Determine the (X, Y) coordinate at the center of the cell enclosing the given text.  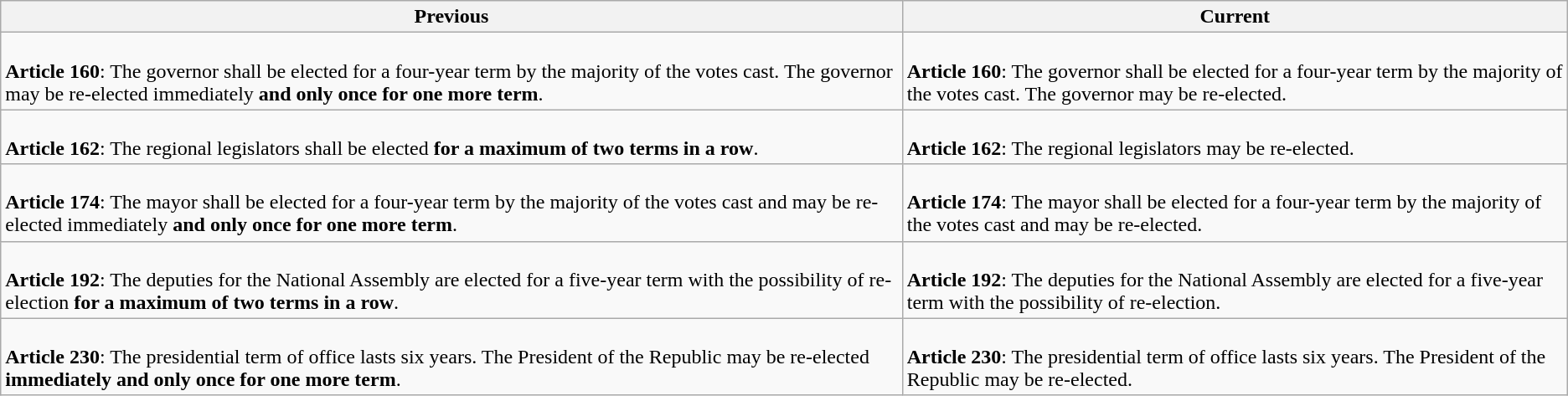
Previous (451, 17)
Article 162: The regional legislators may be re-elected. (1235, 137)
Article 192: The deputies for the National Assembly are elected for a five-year term with the possibility of re-election. (1235, 280)
Current (1235, 17)
Article 174: The mayor shall be elected for a four-year term by the majority of the votes cast and may be re-elected. (1235, 203)
Article 160: The governor shall be elected for a four-year term by the majority of the votes cast. The governor may be re-elected. (1235, 71)
Article 162: The regional legislators shall be elected for a maximum of two terms in a row. (451, 137)
Article 230: The presidential term of office lasts six years. The President of the Republic may be re-elected. (1235, 357)
